Output the (X, Y) coordinate of the center of the cell containing the given text.  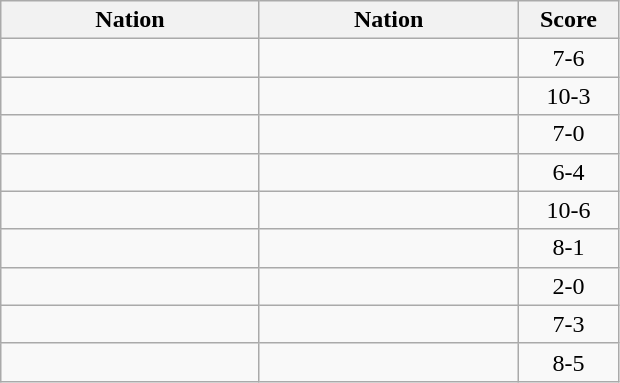
7-3 (568, 324)
8-1 (568, 248)
7-6 (568, 58)
2-0 (568, 286)
10-3 (568, 96)
10-6 (568, 210)
8-5 (568, 362)
7-0 (568, 134)
Score (568, 20)
6-4 (568, 172)
